Search for the cell housing the specified text and yield its (x, y) center coordinate. 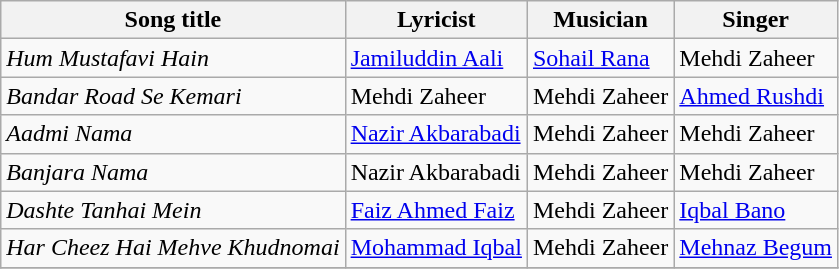
Banjara Nama (173, 172)
Sohail Rana (600, 58)
Musician (600, 20)
Aadmi Nama (173, 134)
Mohammad Iqbal (436, 248)
Faiz Ahmed Faiz (436, 210)
Song title (173, 20)
Dashte Tanhai Mein (173, 210)
Bandar Road Se Kemari (173, 96)
Har Cheez Hai Mehve Khudnomai (173, 248)
Hum Mustafavi Hain (173, 58)
Iqbal Bano (756, 210)
Jamiluddin Aali (436, 58)
Lyricist (436, 20)
Mehnaz Begum (756, 248)
Singer (756, 20)
Ahmed Rushdi (756, 96)
